Return (X, Y) of the center of cell containing provided text 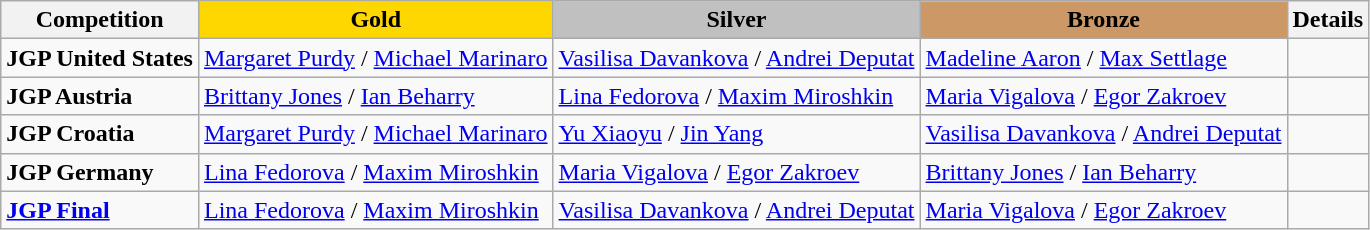
Competition (100, 20)
Bronze (1104, 20)
JGP Austria (100, 96)
Details (1328, 20)
JGP United States (100, 58)
Madeline Aaron / Max Settlage (1104, 58)
Yu Xiaoyu / Jin Yang (736, 134)
JGP Croatia (100, 134)
JGP Final (100, 210)
Gold (376, 20)
Silver (736, 20)
JGP Germany (100, 172)
